Scan for the cell matching the given text and deliver its [x, y] coordinate at center. 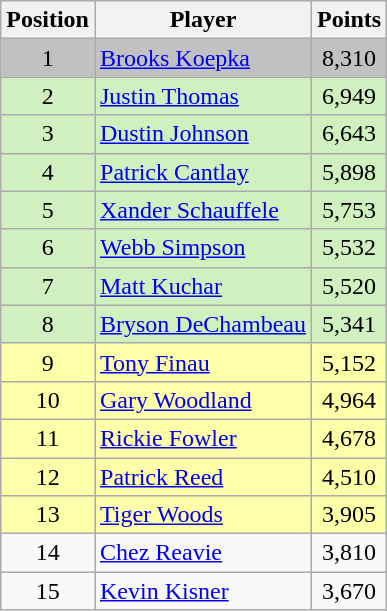
5,753 [350, 210]
Xander Schauffele [202, 210]
Gary Woodland [202, 400]
10 [48, 400]
Position [48, 20]
11 [48, 438]
6,949 [350, 96]
5,152 [350, 362]
Patrick Cantlay [202, 172]
3,905 [350, 515]
3 [48, 134]
7 [48, 286]
Kevin Kisner [202, 591]
1 [48, 58]
Tony Finau [202, 362]
Patrick Reed [202, 477]
6 [48, 248]
5 [48, 210]
3,810 [350, 553]
9 [48, 362]
6,643 [350, 134]
8,310 [350, 58]
Justin Thomas [202, 96]
3,670 [350, 591]
Bryson DeChambeau [202, 324]
2 [48, 96]
Points [350, 20]
8 [48, 324]
14 [48, 553]
15 [48, 591]
4,678 [350, 438]
Dustin Johnson [202, 134]
4,964 [350, 400]
Player [202, 20]
5,341 [350, 324]
4,510 [350, 477]
Tiger Woods [202, 515]
5,532 [350, 248]
13 [48, 515]
5,520 [350, 286]
Rickie Fowler [202, 438]
Chez Reavie [202, 553]
4 [48, 172]
5,898 [350, 172]
12 [48, 477]
Webb Simpson [202, 248]
Brooks Koepka [202, 58]
Matt Kuchar [202, 286]
